Identify which cell holds the provided text, then report its [x, y] central coordinate. 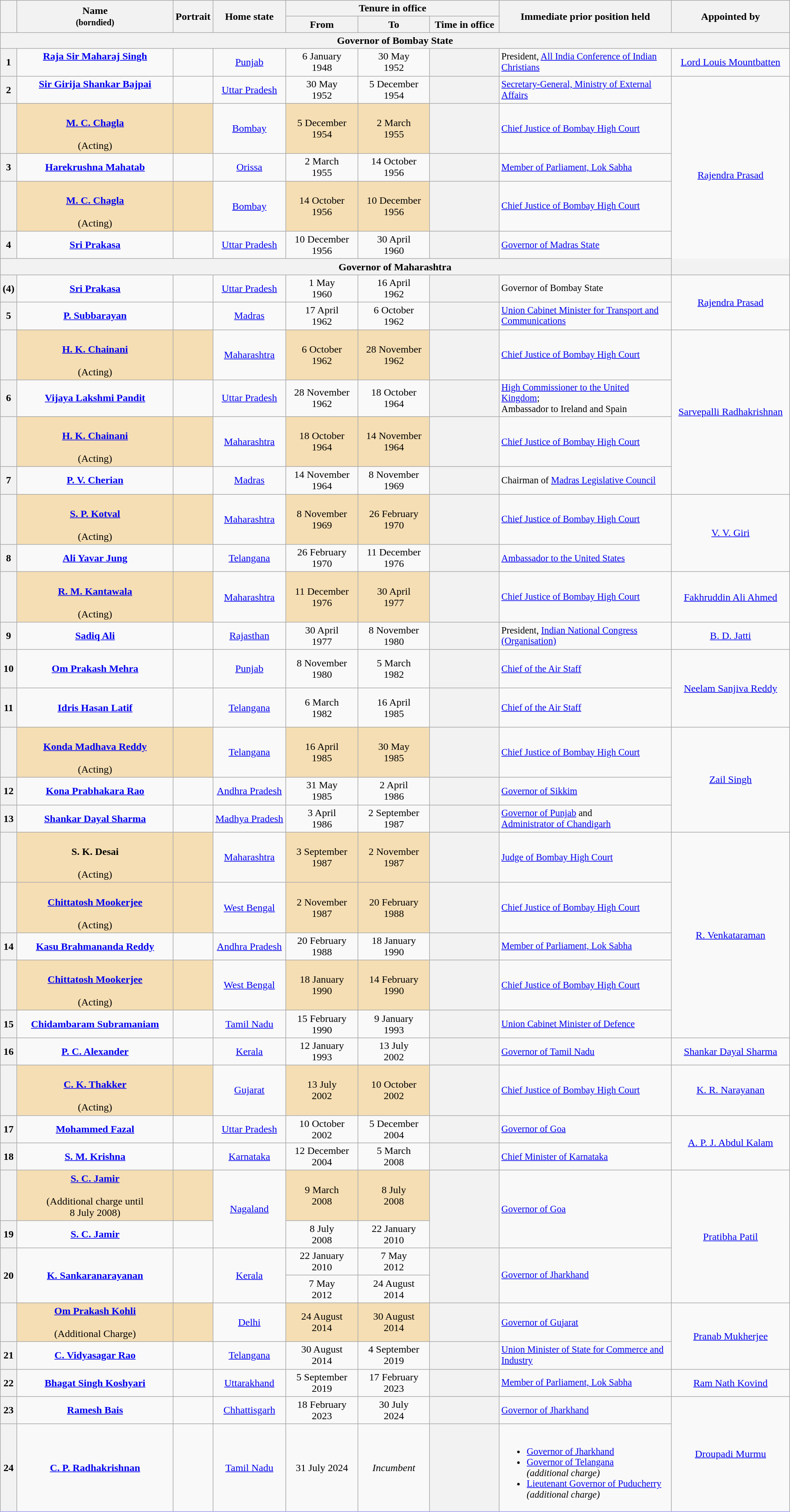
5 March2008 [394, 1156]
Union Cabinet Minister of Defence [585, 1024]
6 March1982 [322, 708]
P. V. Cherian [95, 481]
14 [8, 946]
14 February1990 [394, 985]
Ambassador to the United States [585, 558]
17 [8, 1129]
20 [8, 1275]
A. P. J. Abdul Kalam [730, 1143]
(4) [8, 288]
18 February2023 [322, 1410]
Governor of Maharashtra [395, 267]
Immediate prior position held [585, 16]
Vijaya Lakshmi Pandit [95, 398]
31 July 2024 [322, 1468]
12 January1993 [322, 1051]
Name(borndied) [95, 16]
Droupadi Murmu [730, 1454]
24 [8, 1468]
2 September1987 [394, 818]
17 April1962 [322, 315]
Orissa [249, 167]
Union Cabinet Minister for Transport and Communications [585, 315]
R. M. Kantawala(Acting) [95, 597]
6 [8, 398]
8 [8, 558]
Madhya Pradesh [249, 818]
Gujarat [249, 1091]
Pratibha Patil [730, 1237]
11 [8, 708]
5 [8, 315]
16 April1962 [394, 288]
19 [8, 1234]
9 March2008 [322, 1195]
To [394, 24]
Tenure in office [392, 8]
Pranab Mukherjee [730, 1336]
Kasu Brahmananda Reddy [95, 946]
5 September2019 [322, 1383]
Ram Nath Kovind [730, 1383]
12 December2004 [322, 1156]
Governor of Punjab andAdministrator of Chandigarh [585, 818]
22 [8, 1383]
Delhi [249, 1322]
30 April1960 [394, 245]
R. Venkataraman [730, 935]
Raja Sir Maharaj Singh [95, 62]
10 [8, 669]
Mohammed Fazal [95, 1129]
Appointed by [730, 16]
Secretary-General, Ministry of External Affairs [585, 89]
Bhagat Singh Koshyari [95, 1383]
Sarvepalli Radhakrishnan [730, 412]
Governor of Sikkim [585, 791]
5 March1982 [394, 669]
Nagaland [249, 1209]
Om Prakash Mehra [95, 669]
High Commissioner to the United Kingdom;Ambassador to Ireland and Spain [585, 398]
K. Sankaranarayanan [95, 1275]
Governor of Tamil Nadu [585, 1051]
Rajasthan [249, 636]
4 September2019 [394, 1356]
9 [8, 636]
Uttarakhand [249, 1383]
President, All India Conference of Indian Christians [585, 62]
Ramesh Bais [95, 1410]
Union Minister of State for Commerce and Industry [585, 1356]
Chief Minister of Karnataka [585, 1156]
Incumbent [394, 1468]
15 February1990 [322, 1024]
S. C. Jamir(Additional charge until8 July 2008) [95, 1195]
Portrait [193, 16]
5 December2004 [394, 1129]
12 [8, 791]
16 [8, 1051]
Fakhruddin Ali Ahmed [730, 597]
B. D. Jatti [730, 636]
Chidambaram Subramaniam [95, 1024]
30 May1985 [394, 752]
3 September1987 [322, 857]
C. K. Thakker(Acting) [95, 1091]
Ali Yavar Jung [95, 558]
V. V. Giri [730, 533]
21 [8, 1356]
1 May1960 [322, 288]
9 January1993 [394, 1024]
Zail Singh [730, 779]
Karnataka [249, 1156]
31 May1985 [322, 791]
7 [8, 481]
Home state [249, 16]
President, Indian National Congress (Organisation) [585, 636]
C. P. Radhakrishnan [95, 1468]
From [322, 24]
3 [8, 167]
Judge of Bombay High Court [585, 857]
23 [8, 1410]
P. Subbarayan [95, 315]
Idris Hasan Latif [95, 708]
4 [8, 245]
P. C. Alexander [95, 1051]
K. R. Narayanan [730, 1091]
17 February2023 [394, 1383]
Konda Madhava Reddy(Acting) [95, 752]
S. C. Jamir [95, 1234]
Kona Prabhakara Rao [95, 791]
2 [8, 89]
15 [8, 1024]
1 [8, 62]
30 July2024 [394, 1410]
18 [8, 1156]
Time in office [464, 24]
Sadiq Ali [95, 636]
Om Prakash Kohli(Additional Charge) [95, 1322]
S. K. Desai(Acting) [95, 857]
C. Vidyasagar Rao [95, 1356]
Neelam Sanjiva Reddy [730, 688]
3 April1986 [322, 818]
Chhattisgarh [249, 1410]
S. P. Kotval(Acting) [95, 520]
S. M. Krishna [95, 1156]
Lord Louis Mountbatten [730, 62]
Chairman of Madras Legislative Council [585, 481]
Governor of Gujarat [585, 1322]
Harekrushna Mahatab [95, 167]
Governor of JharkhandGovernor of Telangana(additional charge)Lieutenant Governor of Puducherry(additional charge) [585, 1468]
Sir Girija Shankar Bajpai [95, 89]
Governor of Madras State [585, 245]
2 April1986 [394, 791]
6 January1948 [322, 62]
13 [8, 818]
